Return [X, Y] of the center of cell containing provided text 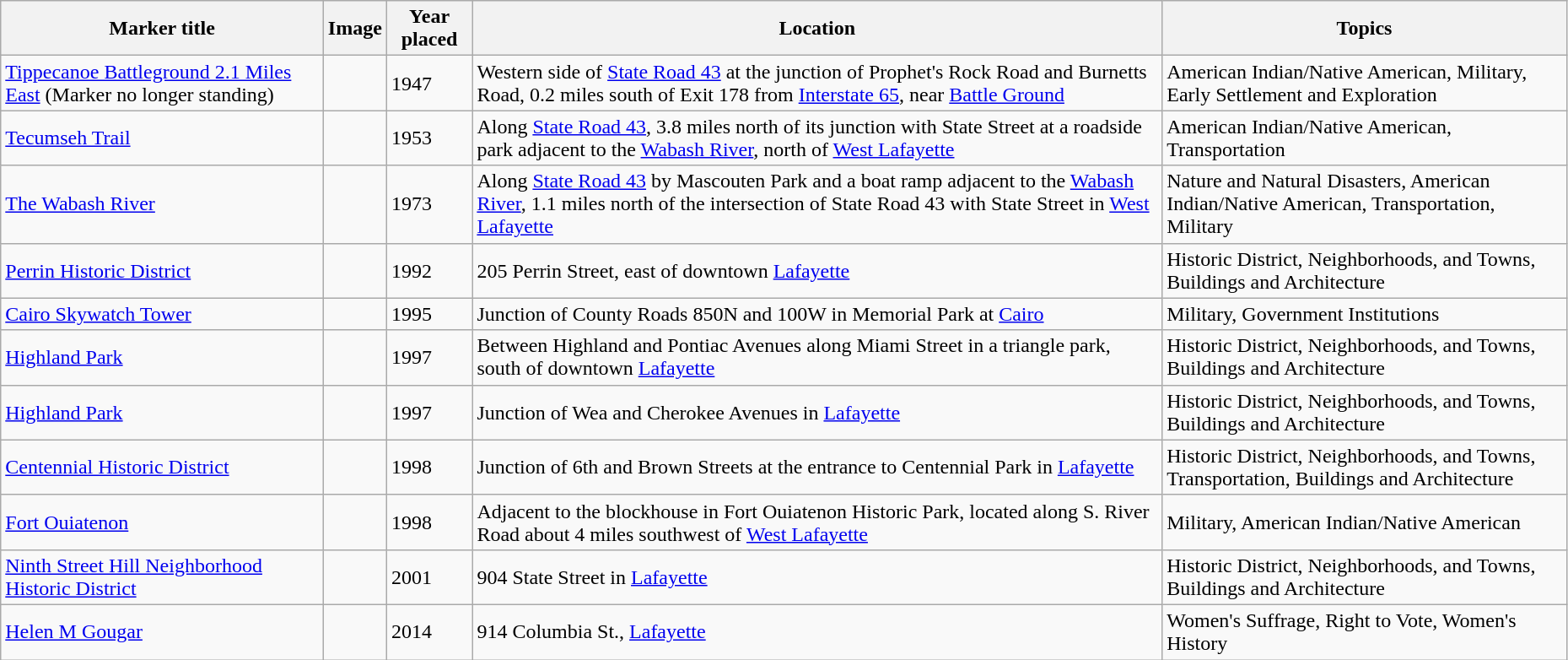
Tecumseh Trail [162, 138]
2014 [428, 631]
Year placed [428, 29]
Location [817, 29]
Junction of Wea and Cherokee Avenues in Lafayette [817, 412]
1992 [428, 270]
American Indian/Native American, Military, Early Settlement and Exploration [1365, 83]
1995 [428, 314]
Junction of County Roads 850N and 100W in Memorial Park at Cairo [817, 314]
Tippecanoe Battleground 2.1 Miles East (Marker no longer standing) [162, 83]
Marker title [162, 29]
Historic District, Neighborhoods, and Towns, Transportation, Buildings and Architecture [1365, 468]
1947 [428, 83]
1973 [428, 204]
Junction of 6th and Brown Streets at the entrance to Centennial Park in Lafayette [817, 468]
Military, Government Institutions [1365, 314]
Cairo Skywatch Tower [162, 314]
Adjacent to the blockhouse in Fort Ouiatenon Historic Park, located along S. River Road about 4 miles southwest of West Lafayette [817, 522]
Perrin Historic District [162, 270]
Ninth Street Hill Neighborhood Historic District [162, 577]
Fort Ouiatenon [162, 522]
Helen M Gougar [162, 631]
Image [354, 29]
The Wabash River [162, 204]
Nature and Natural Disasters, American Indian/Native American, Transportation, Military [1365, 204]
Centennial Historic District [162, 468]
205 Perrin Street, east of downtown Lafayette [817, 270]
2001 [428, 577]
Women's Suffrage, Right to Vote, Women's History [1365, 631]
904 State Street in Lafayette [817, 577]
914 Columbia St., Lafayette [817, 631]
1953 [428, 138]
American Indian/Native American, Transportation [1365, 138]
Between Highland and Pontiac Avenues along Miami Street in a triangle park, south of downtown Lafayette [817, 358]
Topics [1365, 29]
Along State Road 43, 3.8 miles north of its junction with State Street at a roadside park adjacent to the Wabash River, north of West Lafayette [817, 138]
Military, American Indian/Native American [1365, 522]
